Return [x, y] of the center of cell containing provided text 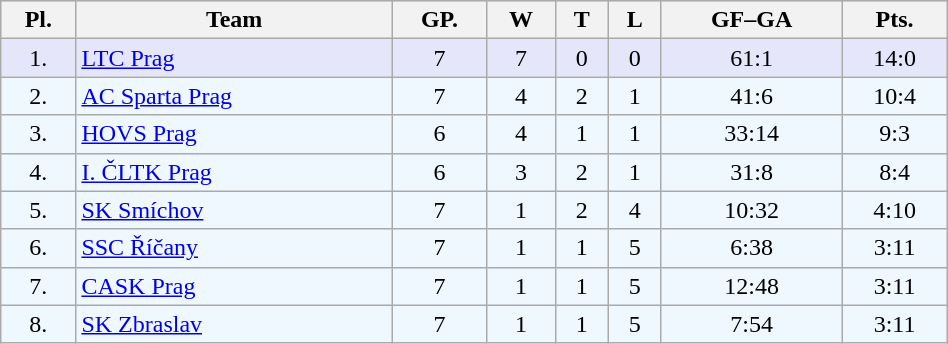
L [634, 20]
SSC Říčany [234, 248]
3. [38, 134]
Pts. [894, 20]
10:32 [752, 210]
W [522, 20]
12:48 [752, 286]
7. [38, 286]
SK Zbraslav [234, 324]
4:10 [894, 210]
14:0 [894, 58]
Team [234, 20]
4. [38, 172]
31:8 [752, 172]
6:38 [752, 248]
8. [38, 324]
3 [522, 172]
9:3 [894, 134]
61:1 [752, 58]
8:4 [894, 172]
5. [38, 210]
10:4 [894, 96]
6. [38, 248]
LTC Prag [234, 58]
7:54 [752, 324]
CASK Prag [234, 286]
Pl. [38, 20]
SK Smíchov [234, 210]
AC Sparta Prag [234, 96]
GP. [439, 20]
1. [38, 58]
T [582, 20]
33:14 [752, 134]
41:6 [752, 96]
GF–GA [752, 20]
2. [38, 96]
HOVS Prag [234, 134]
I. ČLTK Prag [234, 172]
